Search for the cell housing the specified text and yield its (x, y) center coordinate. 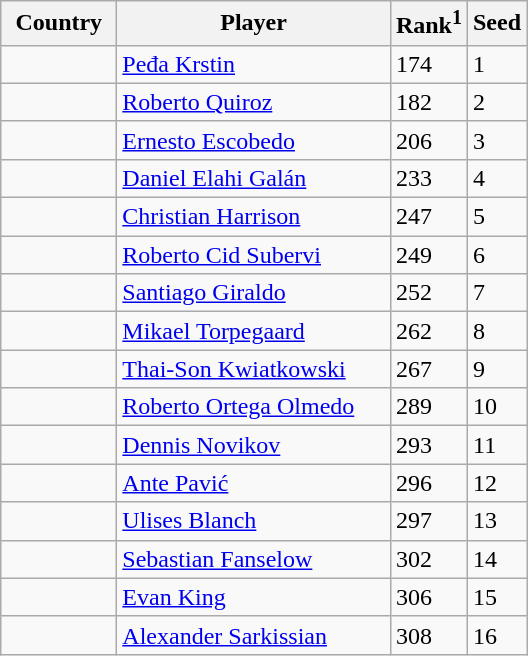
10 (496, 407)
206 (428, 140)
289 (428, 407)
Seed (496, 24)
1 (496, 64)
Christian Harrison (254, 217)
247 (428, 217)
8 (496, 331)
Thai-Son Kwiatkowski (254, 369)
306 (428, 597)
Dennis Novikov (254, 445)
Evan King (254, 597)
302 (428, 559)
Rank1 (428, 24)
Roberto Ortega Olmedo (254, 407)
297 (428, 521)
13 (496, 521)
7 (496, 293)
5 (496, 217)
4 (496, 178)
11 (496, 445)
Roberto Quiroz (254, 102)
249 (428, 255)
Peđa Krstin (254, 64)
9 (496, 369)
3 (496, 140)
267 (428, 369)
Ernesto Escobedo (254, 140)
2 (496, 102)
262 (428, 331)
Santiago Giraldo (254, 293)
15 (496, 597)
Mikael Torpegaard (254, 331)
182 (428, 102)
174 (428, 64)
296 (428, 483)
293 (428, 445)
252 (428, 293)
Alexander Sarkissian (254, 635)
Roberto Cid Subervi (254, 255)
308 (428, 635)
Ulises Blanch (254, 521)
6 (496, 255)
Country (59, 24)
Ante Pavić (254, 483)
Player (254, 24)
14 (496, 559)
12 (496, 483)
Daniel Elahi Galán (254, 178)
16 (496, 635)
233 (428, 178)
Sebastian Fanselow (254, 559)
